Extract the [x, y] coordinate from the center of the cell holding the provided text.  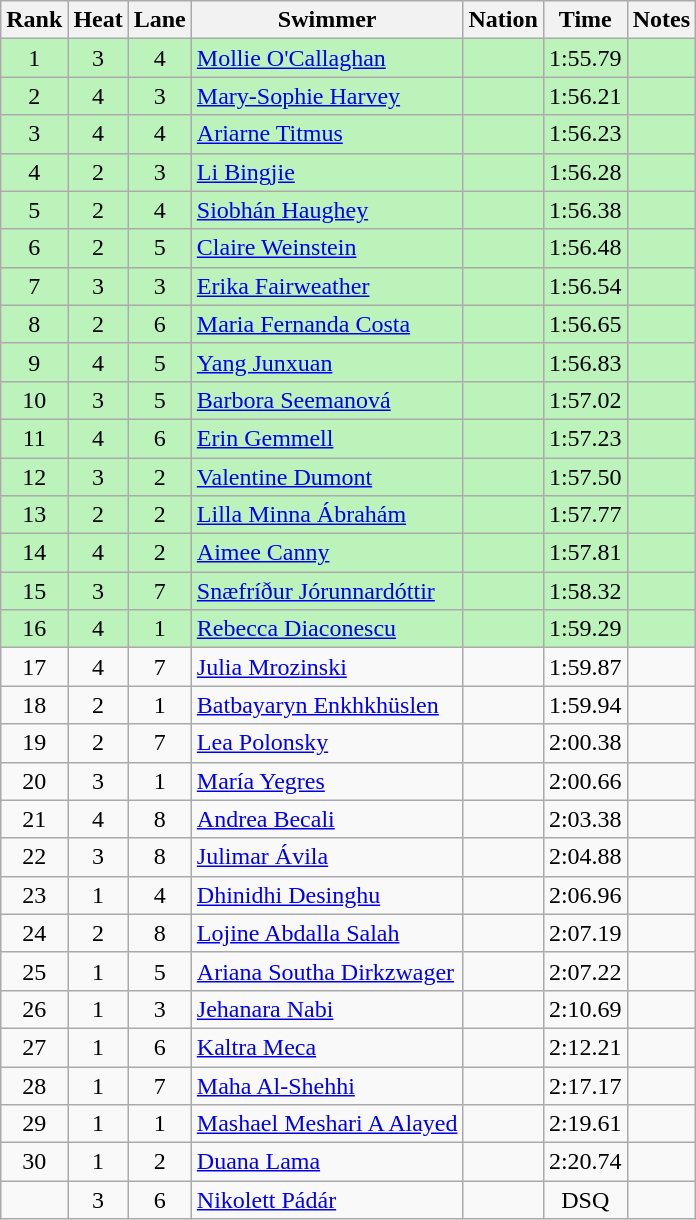
22 [34, 857]
Lea Polonsky [327, 743]
1:57.23 [585, 438]
Batbayaryn Enkhkhüslen [327, 705]
Li Bingjie [327, 172]
16 [34, 629]
1:56.28 [585, 172]
1:56.21 [585, 96]
1:57.02 [585, 400]
28 [34, 1085]
Erika Fairweather [327, 286]
Lane [160, 20]
30 [34, 1162]
10 [34, 400]
1:56.23 [585, 134]
20 [34, 781]
Rebecca Diaconescu [327, 629]
1:55.79 [585, 58]
2:00.38 [585, 743]
Maria Fernanda Costa [327, 324]
2:04.88 [585, 857]
Time [585, 20]
2:07.22 [585, 971]
Heat [98, 20]
2:10.69 [585, 1009]
19 [34, 743]
2:20.74 [585, 1162]
1:58.32 [585, 591]
27 [34, 1047]
Ariana Southa Dirkzwager [327, 971]
Valentine Dumont [327, 477]
Julimar Ávila [327, 857]
14 [34, 553]
DSQ [585, 1200]
Barbora Seemanová [327, 400]
1:56.54 [585, 286]
2:06.96 [585, 895]
1:56.48 [585, 248]
23 [34, 895]
María Yegres [327, 781]
2:19.61 [585, 1124]
Erin Gemmell [327, 438]
Kaltra Meca [327, 1047]
Jehanara Nabi [327, 1009]
Siobhán Haughey [327, 210]
Mary-Sophie Harvey [327, 96]
2:07.19 [585, 933]
29 [34, 1124]
2:12.21 [585, 1047]
Notes [661, 20]
2:17.17 [585, 1085]
Julia Mrozinski [327, 667]
Swimmer [327, 20]
1:56.83 [585, 362]
Aimee Canny [327, 553]
21 [34, 819]
Lilla Minna Ábrahám [327, 515]
Nation [503, 20]
1:59.29 [585, 629]
17 [34, 667]
1:56.38 [585, 210]
Snæfríður Jórunnardóttir [327, 591]
26 [34, 1009]
2:03.38 [585, 819]
9 [34, 362]
1:57.81 [585, 553]
2:00.66 [585, 781]
Ariarne Titmus [327, 134]
Mashael Meshari A Alayed [327, 1124]
24 [34, 933]
Dhinidhi Desinghu [327, 895]
Yang Junxuan [327, 362]
1:56.65 [585, 324]
Lojine Abdalla Salah [327, 933]
15 [34, 591]
13 [34, 515]
Maha Al-Shehhi [327, 1085]
Claire Weinstein [327, 248]
Rank [34, 20]
1:59.87 [585, 667]
Nikolett Pádár [327, 1200]
25 [34, 971]
Andrea Becali [327, 819]
1:59.94 [585, 705]
12 [34, 477]
11 [34, 438]
1:57.77 [585, 515]
18 [34, 705]
Duana Lama [327, 1162]
Mollie O'Callaghan [327, 58]
1:57.50 [585, 477]
